Output the [X, Y] coordinate of the center of the cell containing the given text.  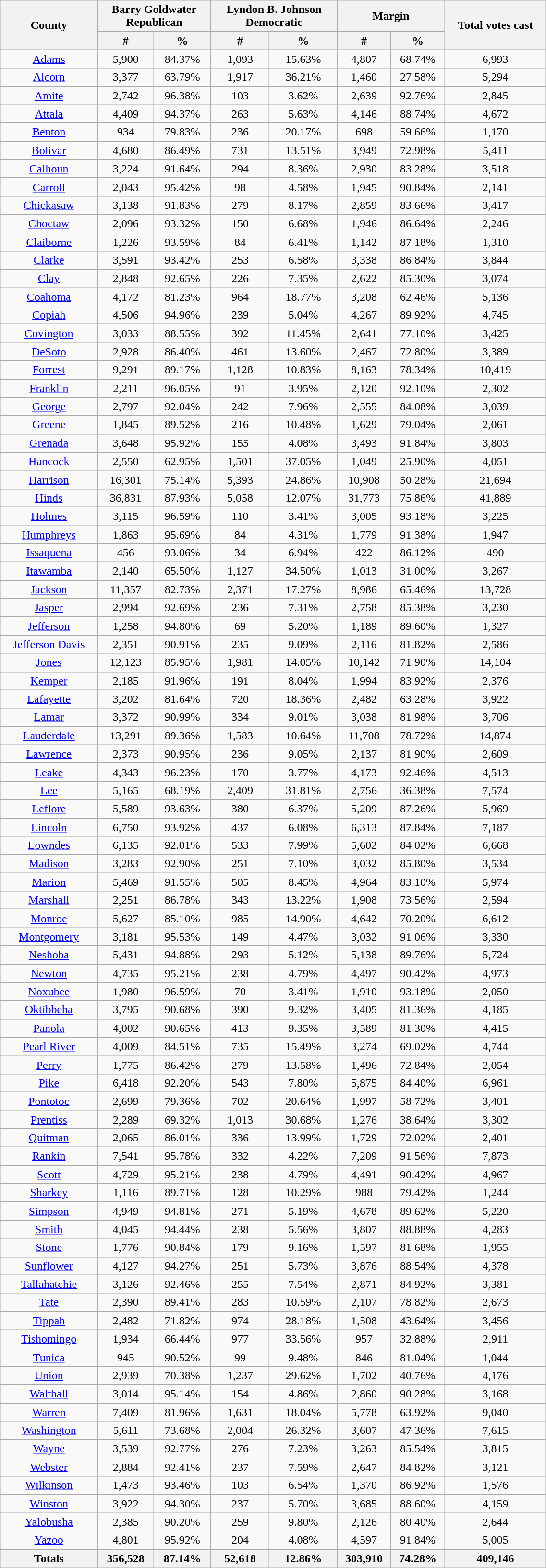
392 [240, 333]
6,961 [496, 1083]
Walthall [49, 1394]
3,225 [496, 516]
86.49% [182, 150]
10,908 [364, 479]
6.54% [303, 1485]
5,589 [126, 808]
37.05% [303, 461]
1,779 [364, 535]
2,758 [364, 608]
2,647 [364, 1467]
2,845 [496, 96]
Winston [49, 1504]
26.32% [303, 1431]
27.58% [418, 77]
7.23% [303, 1449]
720 [240, 699]
Calhoun [49, 169]
40.76% [418, 1375]
47.36% [418, 1431]
81.36% [418, 1010]
43.64% [418, 1321]
1,955 [496, 1248]
92.77% [182, 1449]
91.64% [182, 169]
1,044 [496, 1357]
2,641 [364, 333]
1,508 [364, 1321]
1,128 [240, 370]
263 [240, 114]
69 [240, 626]
52,618 [240, 1558]
974 [240, 1321]
128 [240, 1193]
Holmes [49, 516]
96.05% [182, 388]
93.63% [182, 808]
2,848 [126, 279]
2,555 [364, 406]
3,115 [126, 516]
4,745 [496, 315]
2,107 [364, 1302]
4.86% [303, 1394]
7,409 [126, 1412]
93.06% [182, 553]
294 [240, 169]
70.38% [182, 1375]
5.12% [303, 955]
6,668 [496, 845]
7.35% [303, 279]
81.68% [418, 1248]
3,591 [126, 260]
63.79% [182, 77]
5,611 [126, 1431]
3,038 [364, 717]
91.38% [418, 535]
63.28% [418, 699]
1,981 [240, 662]
1,244 [496, 1193]
Simpson [49, 1211]
83.66% [418, 205]
698 [364, 132]
Jackson [49, 589]
81.82% [418, 644]
6.94% [303, 553]
94.96% [182, 315]
41,889 [496, 498]
10.59% [303, 1302]
3.77% [303, 772]
34.50% [303, 571]
149 [240, 937]
154 [240, 1394]
81.23% [182, 297]
91.83% [182, 205]
Panola [49, 1028]
Tippah [49, 1321]
253 [240, 260]
92.20% [182, 1083]
5,136 [496, 297]
1,501 [240, 461]
91.06% [418, 937]
303,910 [364, 1558]
84.92% [418, 1284]
96.23% [182, 772]
88.74% [418, 114]
90.65% [182, 1028]
6,993 [496, 59]
6.41% [303, 242]
2,911 [496, 1339]
Amite [49, 96]
32.88% [418, 1339]
Tunica [49, 1357]
1,917 [240, 77]
2,137 [364, 754]
390 [240, 1010]
7.99% [303, 845]
334 [240, 717]
179 [240, 1248]
Leake [49, 772]
33.56% [303, 1339]
2,373 [126, 754]
6.08% [303, 827]
58.72% [418, 1101]
1,945 [364, 187]
85.30% [418, 279]
Sharkey [49, 1193]
Jefferson Davis [49, 644]
Madison [49, 864]
4,597 [364, 1540]
4,672 [496, 114]
87.14% [182, 1558]
Tate [49, 1302]
988 [364, 1193]
4,967 [496, 1175]
31.81% [303, 790]
3,033 [126, 333]
1,473 [126, 1485]
3,417 [496, 205]
1,226 [126, 242]
92.41% [182, 1467]
3,648 [126, 443]
3,224 [126, 169]
5,138 [364, 955]
2,246 [496, 223]
Alcorn [49, 77]
5,627 [126, 919]
11,708 [364, 735]
964 [240, 297]
Greene [49, 425]
1,460 [364, 77]
3,456 [496, 1321]
Pike [49, 1083]
4,513 [496, 772]
1,276 [364, 1120]
Margin [391, 16]
81.90% [418, 754]
2,928 [126, 352]
21,694 [496, 479]
4,973 [496, 973]
3,338 [364, 260]
Lawrence [49, 754]
2,116 [364, 644]
34 [240, 553]
Tallahatchie [49, 1284]
5,165 [126, 790]
95.53% [182, 937]
1,702 [364, 1375]
15.63% [303, 59]
3.95% [303, 388]
1,576 [496, 1485]
24.86% [303, 479]
3,005 [364, 516]
75.86% [418, 498]
90.52% [182, 1357]
86.84% [418, 260]
13.51% [303, 150]
7.59% [303, 1467]
3,267 [496, 571]
16,301 [126, 479]
7.31% [303, 608]
6.68% [303, 223]
2,467 [364, 352]
31.00% [418, 571]
86.78% [182, 900]
7,541 [126, 1156]
99 [240, 1357]
71.82% [182, 1321]
89.36% [182, 735]
65.46% [418, 589]
4,678 [364, 1211]
6,612 [496, 919]
259 [240, 1522]
1,775 [126, 1065]
Jones [49, 662]
5.73% [303, 1266]
1,189 [364, 626]
293 [240, 955]
3,844 [496, 260]
1,908 [364, 900]
3,074 [496, 279]
Yalobusha [49, 1522]
70 [240, 992]
3,263 [364, 1449]
88.88% [418, 1229]
2,065 [126, 1138]
Chickasaw [49, 205]
Benton [49, 132]
4,051 [496, 461]
1,776 [126, 1248]
14.05% [303, 662]
1,910 [364, 992]
88.60% [418, 1504]
81.04% [418, 1357]
93.59% [182, 242]
38.64% [418, 1120]
3.62% [303, 96]
7,615 [496, 1431]
13,728 [496, 589]
2,351 [126, 644]
4,176 [496, 1375]
84.82% [418, 1467]
283 [240, 1302]
2,673 [496, 1302]
2,054 [496, 1065]
Harrison [49, 479]
79.36% [182, 1101]
96.38% [182, 96]
2,586 [496, 644]
94.81% [182, 1211]
Bolivar [49, 150]
4.22% [303, 1156]
2,140 [126, 571]
702 [240, 1101]
4,491 [364, 1175]
Total votes cast [496, 25]
1,997 [364, 1101]
91.56% [418, 1156]
72.02% [418, 1138]
83.28% [418, 169]
4.58% [303, 187]
5.70% [303, 1504]
5,294 [496, 77]
14,104 [496, 662]
Sunflower [49, 1266]
5,469 [126, 882]
2,390 [126, 1302]
Franklin [49, 388]
9.35% [303, 1028]
5,778 [364, 1412]
14.90% [303, 919]
Pontotoc [49, 1101]
5.56% [303, 1229]
Kemper [49, 681]
336 [240, 1138]
7.80% [303, 1083]
3,377 [126, 77]
9.80% [303, 1522]
79.83% [182, 132]
2,594 [496, 900]
90.95% [182, 754]
3,381 [496, 1284]
13,291 [126, 735]
6.37% [303, 808]
4,680 [126, 150]
Smith [49, 1229]
7,209 [364, 1156]
1,093 [240, 59]
Clay [49, 279]
2,939 [126, 1375]
239 [240, 315]
4,964 [364, 882]
235 [240, 644]
9.16% [303, 1248]
Attala [49, 114]
2,371 [240, 589]
4,172 [126, 297]
Coahoma [49, 297]
89.17% [182, 370]
332 [240, 1156]
4.47% [303, 937]
490 [496, 553]
3,607 [364, 1431]
66.44% [182, 1339]
3,208 [364, 297]
80.40% [418, 1522]
1,845 [126, 425]
92.90% [182, 864]
2,061 [496, 425]
9.01% [303, 717]
2,409 [240, 790]
7.54% [303, 1284]
74.28% [418, 1558]
985 [240, 919]
5,058 [240, 498]
2,004 [240, 1431]
1,863 [126, 535]
25.90% [418, 461]
84.37% [182, 59]
4,642 [364, 919]
88.54% [418, 1266]
2,930 [364, 169]
3,807 [364, 1229]
70.20% [418, 919]
28.18% [303, 1321]
92.10% [418, 388]
2,302 [496, 388]
94.27% [182, 1266]
2,742 [126, 96]
95.78% [182, 1156]
94.37% [182, 114]
9.09% [303, 644]
78.82% [418, 1302]
2,550 [126, 461]
89.71% [182, 1193]
8.17% [303, 205]
93.42% [182, 260]
3,283 [126, 864]
4,378 [496, 1266]
81.98% [418, 717]
4,267 [364, 315]
4,735 [126, 973]
4,497 [364, 973]
71.90% [418, 662]
Perry [49, 1065]
437 [240, 827]
County [49, 25]
4,009 [126, 1046]
Newton [49, 973]
934 [126, 132]
Lyndon B. JohnsonDemocratic [274, 16]
4,415 [496, 1028]
5.63% [303, 114]
2,096 [126, 223]
81.30% [418, 1028]
4,343 [126, 772]
77.10% [418, 333]
Lowndes [49, 845]
90.91% [182, 644]
2,884 [126, 1467]
2,251 [126, 900]
380 [240, 808]
68.19% [182, 790]
409,146 [496, 1558]
191 [240, 681]
85.54% [418, 1449]
85.95% [182, 662]
20.17% [303, 132]
2,043 [126, 187]
5.04% [303, 315]
5.19% [303, 1211]
Claiborne [49, 242]
1,327 [496, 626]
94.30% [182, 1504]
Lincoln [49, 827]
9.48% [303, 1357]
2,609 [496, 754]
731 [240, 150]
3,815 [496, 1449]
4.31% [303, 535]
3,389 [496, 352]
Hancock [49, 461]
DeSoto [49, 352]
3,274 [364, 1046]
1,258 [126, 626]
1,127 [240, 571]
4,949 [126, 1211]
94.88% [182, 955]
92.76% [418, 96]
72.84% [418, 1065]
5,431 [126, 955]
10.83% [303, 370]
85.80% [418, 864]
5,209 [364, 808]
4,127 [126, 1266]
Oktibbeha [49, 1010]
5,411 [496, 150]
90.20% [182, 1522]
73.68% [182, 1431]
Neshoba [49, 955]
93.32% [182, 223]
170 [240, 772]
255 [240, 1284]
15.49% [303, 1046]
4,729 [126, 1175]
150 [240, 223]
87.18% [418, 242]
Jefferson [49, 626]
3,876 [364, 1266]
30.68% [303, 1120]
8,986 [364, 589]
Wayne [49, 1449]
89.62% [418, 1211]
155 [240, 443]
89.76% [418, 955]
95.42% [182, 187]
Lamar [49, 717]
9.05% [303, 754]
84.02% [418, 845]
9,291 [126, 370]
Prentiss [49, 1120]
85.38% [418, 608]
3,014 [126, 1394]
20.64% [303, 1101]
846 [364, 1357]
242 [240, 406]
65.50% [182, 571]
3,493 [364, 443]
3,518 [496, 169]
86.42% [182, 1065]
1,583 [240, 735]
92.65% [182, 279]
Hinds [49, 498]
9,040 [496, 1412]
6,750 [126, 827]
50.28% [418, 479]
1,934 [126, 1339]
59.66% [418, 132]
36.21% [303, 77]
90.28% [418, 1394]
3,534 [496, 864]
7,187 [496, 827]
3,401 [496, 1101]
4,283 [496, 1229]
5,724 [496, 955]
87.93% [182, 498]
977 [240, 1339]
271 [240, 1211]
Washington [49, 1431]
13.22% [303, 900]
1,729 [364, 1138]
2,756 [364, 790]
3,121 [496, 1467]
3,706 [496, 717]
4,744 [496, 1046]
Itawamba [49, 571]
1,310 [496, 242]
10,419 [496, 370]
89.92% [418, 315]
735 [240, 1046]
Jasper [49, 608]
89.60% [418, 626]
2,859 [364, 205]
3,589 [364, 1028]
2,126 [364, 1522]
226 [240, 279]
1,142 [364, 242]
216 [240, 425]
86.12% [418, 553]
10.64% [303, 735]
5,220 [496, 1211]
4,173 [364, 772]
12,123 [126, 662]
456 [126, 553]
Choctaw [49, 223]
14,874 [496, 735]
1,629 [364, 425]
86.64% [418, 223]
79.42% [418, 1193]
91.96% [182, 681]
4,185 [496, 1010]
18.36% [303, 699]
78.34% [418, 370]
276 [240, 1449]
5,393 [240, 479]
3,372 [126, 717]
2,797 [126, 406]
461 [240, 352]
3,405 [364, 1010]
Barry GoldwaterRepublican [154, 16]
86.40% [182, 352]
Webster [49, 1467]
82.73% [182, 589]
94.44% [182, 1229]
1,980 [126, 992]
957 [364, 1339]
3,425 [496, 333]
11,357 [126, 589]
36.38% [418, 790]
3,230 [496, 608]
98 [240, 187]
204 [240, 1540]
1,049 [364, 461]
5,974 [496, 882]
7,574 [496, 790]
2,994 [126, 608]
3,039 [496, 406]
94.80% [182, 626]
95.69% [182, 535]
Marion [49, 882]
Warren [49, 1412]
2,211 [126, 388]
Wilkinson [49, 1485]
8,163 [364, 370]
Pearl River [49, 1046]
2,871 [364, 1284]
83.10% [418, 882]
10.48% [303, 425]
945 [126, 1357]
81.96% [182, 1412]
1,994 [364, 681]
533 [240, 845]
1,370 [364, 1485]
3,330 [496, 937]
3,202 [126, 699]
87.26% [418, 808]
12.07% [303, 498]
2,385 [126, 1522]
8.04% [303, 681]
413 [240, 1028]
79.04% [418, 425]
36,831 [126, 498]
81.64% [182, 699]
2,120 [364, 388]
Noxubee [49, 992]
Lee [49, 790]
75.14% [182, 479]
Yazoo [49, 1540]
Issaquena [49, 553]
343 [240, 900]
2,141 [496, 187]
5.20% [303, 626]
4,159 [496, 1504]
Stone [49, 1248]
3,795 [126, 1010]
84.40% [418, 1083]
6,418 [126, 1083]
7.10% [303, 864]
3,949 [364, 150]
Rankin [49, 1156]
5,005 [496, 1540]
85.10% [182, 919]
69.32% [182, 1120]
90.68% [182, 1010]
1,496 [364, 1065]
3,539 [126, 1449]
3,168 [496, 1394]
7.96% [303, 406]
3,685 [364, 1504]
Monroe [49, 919]
87.84% [418, 827]
86.92% [418, 1485]
1,597 [364, 1248]
18.04% [303, 1412]
2,185 [126, 681]
84.08% [418, 406]
2,622 [364, 279]
29.62% [303, 1375]
Montgomery [49, 937]
92.69% [182, 608]
17.27% [303, 589]
4,807 [364, 59]
13.99% [303, 1138]
2,639 [364, 96]
2,644 [496, 1522]
2,376 [496, 681]
92.04% [182, 406]
5,602 [364, 845]
63.92% [418, 1412]
10.29% [303, 1193]
Lafayette [49, 699]
Grenada [49, 443]
1,946 [364, 223]
8.45% [303, 882]
84.51% [182, 1046]
62.46% [418, 297]
Covington [49, 333]
92.01% [182, 845]
Carroll [49, 187]
78.72% [418, 735]
13.60% [303, 352]
2,401 [496, 1138]
4,506 [126, 315]
5,875 [364, 1083]
4,146 [364, 114]
6,313 [364, 827]
3,181 [126, 937]
86.01% [182, 1138]
10,142 [364, 662]
Humphreys [49, 535]
Adams [49, 59]
11.45% [303, 333]
89.52% [182, 425]
4,409 [126, 114]
5,900 [126, 59]
2,860 [364, 1394]
3,138 [126, 205]
68.74% [418, 59]
Tishomingo [49, 1339]
1,237 [240, 1375]
69.02% [418, 1046]
1,170 [496, 132]
7,873 [496, 1156]
1,947 [496, 535]
Lauderdale [49, 735]
83.92% [418, 681]
356,528 [126, 1558]
422 [364, 553]
Union [49, 1375]
Totals [49, 1558]
12.86% [303, 1558]
1,116 [126, 1193]
18.77% [303, 297]
George [49, 406]
3,126 [126, 1284]
91 [240, 388]
Scott [49, 1175]
72.98% [418, 150]
Clarke [49, 260]
31,773 [364, 498]
91.55% [182, 882]
73.56% [418, 900]
543 [240, 1083]
13.58% [303, 1065]
89.41% [182, 1302]
95.14% [182, 1394]
3,302 [496, 1120]
72.80% [418, 352]
2,289 [126, 1120]
4,045 [126, 1229]
93.46% [182, 1485]
2,050 [496, 992]
110 [240, 516]
62.95% [182, 461]
4,801 [126, 1540]
Copiah [49, 315]
4,002 [126, 1028]
Forrest [49, 370]
505 [240, 882]
9.32% [303, 1010]
6,135 [126, 845]
6.58% [303, 260]
88.55% [182, 333]
Leflore [49, 808]
Marshall [49, 900]
2,699 [126, 1101]
93.92% [182, 827]
1,631 [240, 1412]
8.36% [303, 169]
Quitman [49, 1138]
5,969 [496, 808]
3,803 [496, 443]
90.99% [182, 717]
